Return (x, y) of the center of cell containing provided text 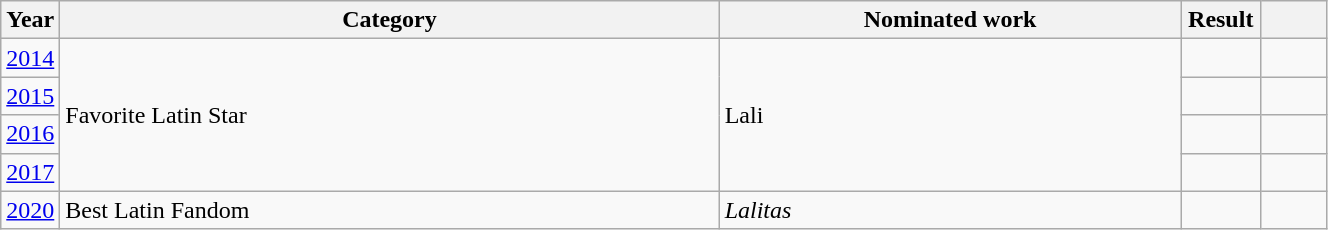
Best Latin Fandom (390, 210)
Favorite Latin Star (390, 115)
Lali (950, 115)
Category (390, 20)
Year (30, 20)
Result (1221, 20)
Lalitas (950, 210)
2020 (30, 210)
2016 (30, 134)
2017 (30, 172)
2015 (30, 96)
2014 (30, 58)
Nominated work (950, 20)
